Search for the cell housing the specified text and yield its (X, Y) center coordinate. 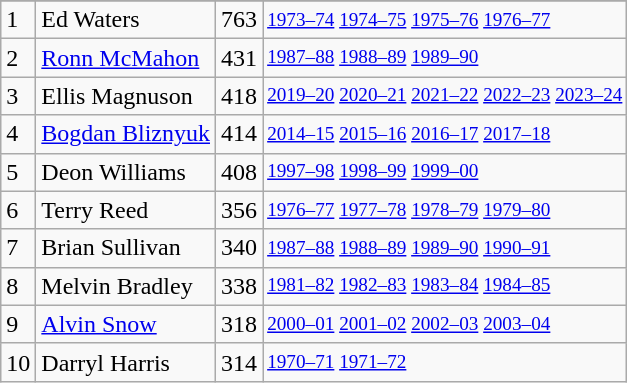
Melvin Bradley (126, 286)
1973–74 1974–75 1975–76 1976–77 (445, 20)
2 (18, 58)
1987–88 1988–89 1989–90 1990–91 (445, 248)
314 (240, 362)
414 (240, 134)
1 (18, 20)
1981–82 1982–83 1983–84 1984–85 (445, 286)
408 (240, 172)
Alvin Snow (126, 324)
3 (18, 96)
2014–15 2015–16 2016–17 2017–18 (445, 134)
8 (18, 286)
318 (240, 324)
5 (18, 172)
338 (240, 286)
1976–77 1977–78 1978–79 1979–80 (445, 210)
Ronn McMahon (126, 58)
Ellis Magnuson (126, 96)
1997–98 1998–99 1999–00 (445, 172)
340 (240, 248)
10 (18, 362)
Ed Waters (126, 20)
1987–88 1988–89 1989–90 (445, 58)
Deon Williams (126, 172)
Darryl Harris (126, 362)
763 (240, 20)
9 (18, 324)
Terry Reed (126, 210)
431 (240, 58)
4 (18, 134)
Bogdan Bliznyuk (126, 134)
1970–71 1971–72 (445, 362)
6 (18, 210)
Brian Sullivan (126, 248)
7 (18, 248)
2000–01 2001–02 2002–03 2003–04 (445, 324)
2019–20 2020–21 2021–22 2022–23 2023–24 (445, 96)
356 (240, 210)
418 (240, 96)
